Determine the (X, Y) coordinate at the center of the cell enclosing the given text.  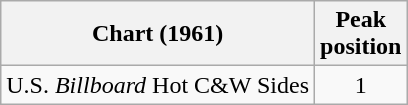
U.S. Billboard Hot C&W Sides (158, 85)
Peakposition (361, 34)
1 (361, 85)
Chart (1961) (158, 34)
